Pinpoint the cell where the given text exists, returning its [x, y] midpoint coordinate. 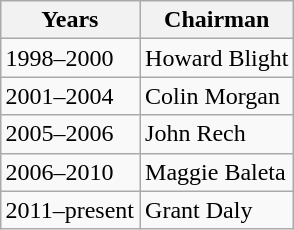
Howard Blight [217, 58]
Chairman [217, 20]
John Rech [217, 134]
2011–present [70, 210]
1998–2000 [70, 58]
2006–2010 [70, 172]
2001–2004 [70, 96]
Grant Daly [217, 210]
Maggie Baleta [217, 172]
Years [70, 20]
Colin Morgan [217, 96]
2005–2006 [70, 134]
